Search for the cell housing the specified text and yield its (x, y) center coordinate. 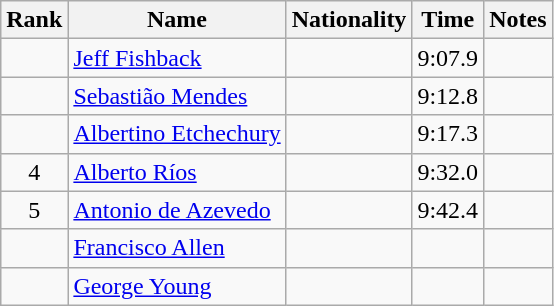
9:32.0 (448, 172)
Alberto Ríos (177, 172)
9:17.3 (448, 134)
Name (177, 20)
Antonio de Azevedo (177, 210)
Rank (34, 20)
5 (34, 210)
Francisco Allen (177, 248)
9:07.9 (448, 58)
Albertino Etchechury (177, 134)
4 (34, 172)
Nationality (349, 20)
Jeff Fishback (177, 58)
George Young (177, 286)
Time (448, 20)
9:12.8 (448, 96)
Sebastião Mendes (177, 96)
9:42.4 (448, 210)
Notes (518, 20)
